Find where the given text appears and provide that cell's center as (x, y) coordinate. 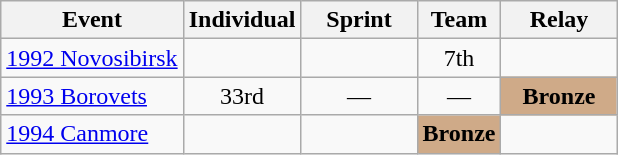
7th (459, 58)
Team (459, 20)
Individual (242, 20)
Sprint (359, 20)
1994 Canmore (92, 134)
1992 Novosibirsk (92, 58)
Relay (559, 20)
Event (92, 20)
33rd (242, 96)
1993 Borovets (92, 96)
